Determine the (X, Y) coordinate at the center of the cell enclosing the given text.  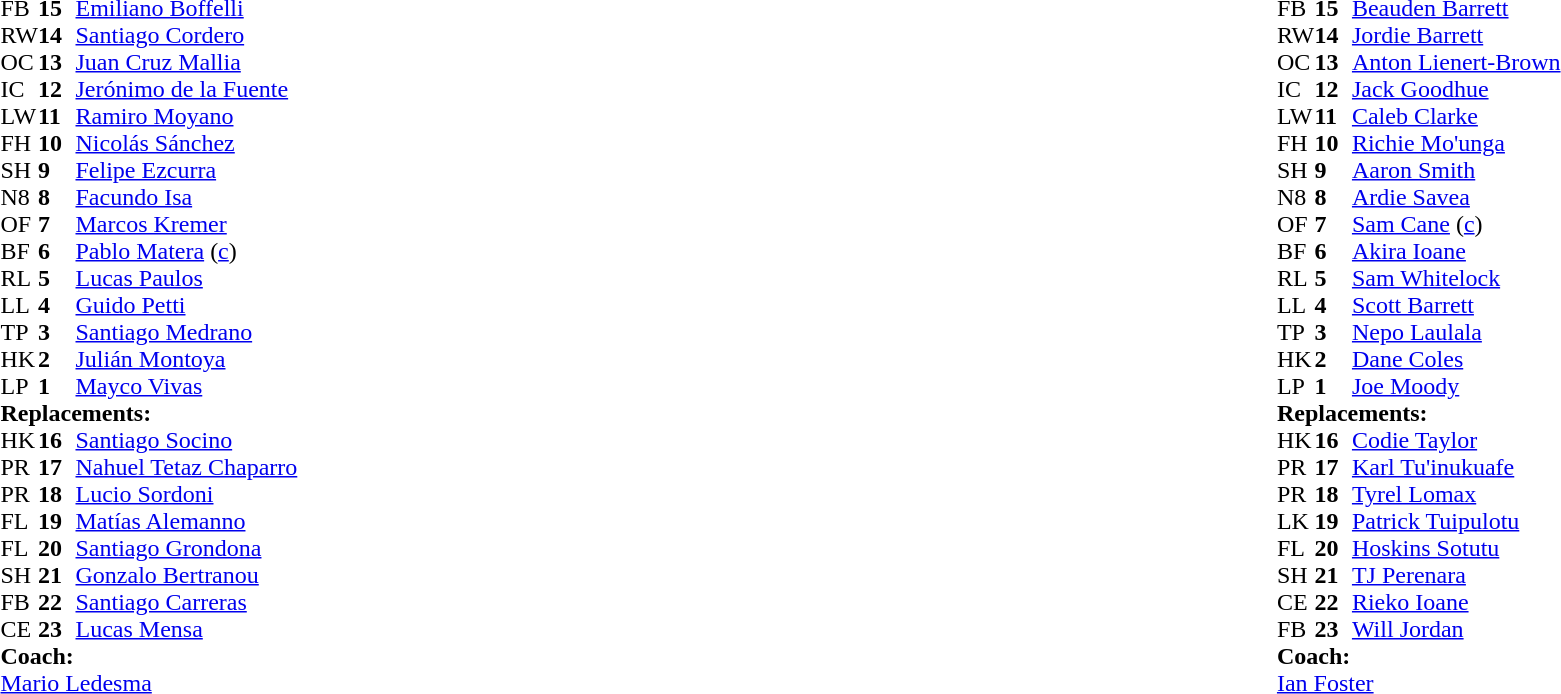
Guido Petti (187, 306)
Caleb Clarke (1456, 116)
Richie Mo'unga (1456, 144)
Akira Ioane (1456, 252)
Nepo Laulala (1456, 332)
Santiago Cordero (187, 36)
Marcos Kremer (187, 224)
Pablo Matera (c) (187, 252)
Joe Moody (1456, 386)
Julián Montoya (187, 360)
Will Jordan (1456, 630)
Felipe Ezcurra (187, 170)
Ardie Savea (1456, 198)
Sam Cane (c) (1456, 224)
Lucas Paulos (187, 278)
Rieko Ioane (1456, 602)
LK (1296, 522)
Codie Taylor (1456, 440)
Mayco Vivas (187, 386)
Santiago Medrano (187, 332)
Jack Goodhue (1456, 90)
Sam Whitelock (1456, 278)
Santiago Grondona (187, 548)
Ramiro Moyano (187, 116)
Jordie Barrett (1456, 36)
Santiago Socino (187, 440)
Hoskins Sotutu (1456, 548)
Nahuel Tetaz Chaparro (187, 468)
Dane Coles (1456, 360)
TJ Perenara (1456, 576)
Karl Tu'inukuafe (1456, 468)
Nicolás Sánchez (187, 144)
Jerónimo de la Fuente (187, 90)
Juan Cruz Mallia (187, 62)
Facundo Isa (187, 198)
Matías Alemanno (187, 522)
Patrick Tuipulotu (1456, 522)
Anton Lienert-Brown (1456, 62)
Lucas Mensa (187, 630)
Santiago Carreras (187, 602)
Scott Barrett (1456, 306)
Lucio Sordoni (187, 494)
Tyrel Lomax (1456, 494)
Aaron Smith (1456, 170)
Gonzalo Bertranou (187, 576)
